Identify which cell holds the provided text, then report its (X, Y) central coordinate. 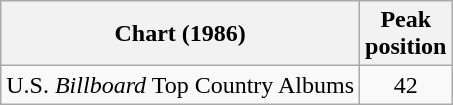
42 (406, 85)
Peakposition (406, 34)
Chart (1986) (180, 34)
U.S. Billboard Top Country Albums (180, 85)
